Extract the (X, Y) coordinate from the center of the cell holding the provided text.  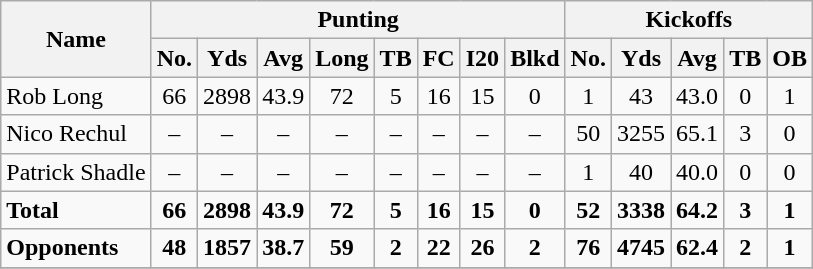
52 (588, 210)
3255 (640, 134)
Name (76, 39)
40.0 (698, 172)
FC (438, 58)
Long (342, 58)
Total (76, 210)
Kickoffs (688, 20)
I20 (482, 58)
62.4 (698, 248)
59 (342, 248)
4745 (640, 248)
43.0 (698, 96)
Rob Long (76, 96)
Opponents (76, 248)
64.2 (698, 210)
43 (640, 96)
3338 (640, 210)
Blkd (535, 58)
Punting (358, 20)
26 (482, 248)
1857 (228, 248)
Nico Rechul (76, 134)
50 (588, 134)
Patrick Shadle (76, 172)
65.1 (698, 134)
48 (174, 248)
76 (588, 248)
OB (790, 58)
38.7 (284, 248)
22 (438, 248)
40 (640, 172)
